Output the (x, y) coordinate of the center of the cell containing the given text.  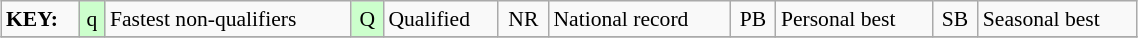
SB (955, 19)
Personal best (854, 19)
NR (523, 19)
PB (753, 19)
Fastest non-qualifiers (228, 19)
q (92, 19)
Qualified (440, 19)
KEY: (40, 19)
Seasonal best (1058, 19)
National record (639, 19)
Q (367, 19)
